Extract the (x, y) coordinate from the center of the cell holding the provided text.  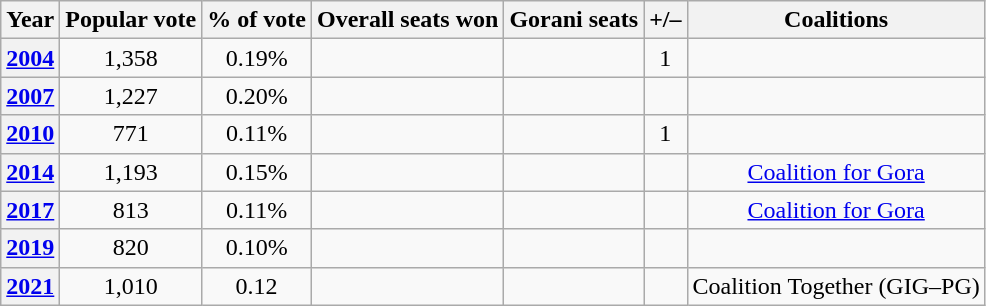
0.19% (257, 58)
2014 (30, 172)
0.10% (257, 248)
2004 (30, 58)
2010 (30, 134)
Coalitions (836, 20)
Overall seats won (407, 20)
1,358 (131, 58)
0.20% (257, 96)
771 (131, 134)
1,193 (131, 172)
2007 (30, 96)
2019 (30, 248)
Year (30, 20)
Popular vote (131, 20)
+/– (666, 20)
1,227 (131, 96)
2017 (30, 210)
2021 (30, 286)
Gorani seats (574, 20)
0.12 (257, 286)
813 (131, 210)
% of vote (257, 20)
Coalition Together (GIG–PG) (836, 286)
0.15% (257, 172)
1,010 (131, 286)
820 (131, 248)
